Return the [X, Y] coordinate for the center point of the cell that contains the specified text.  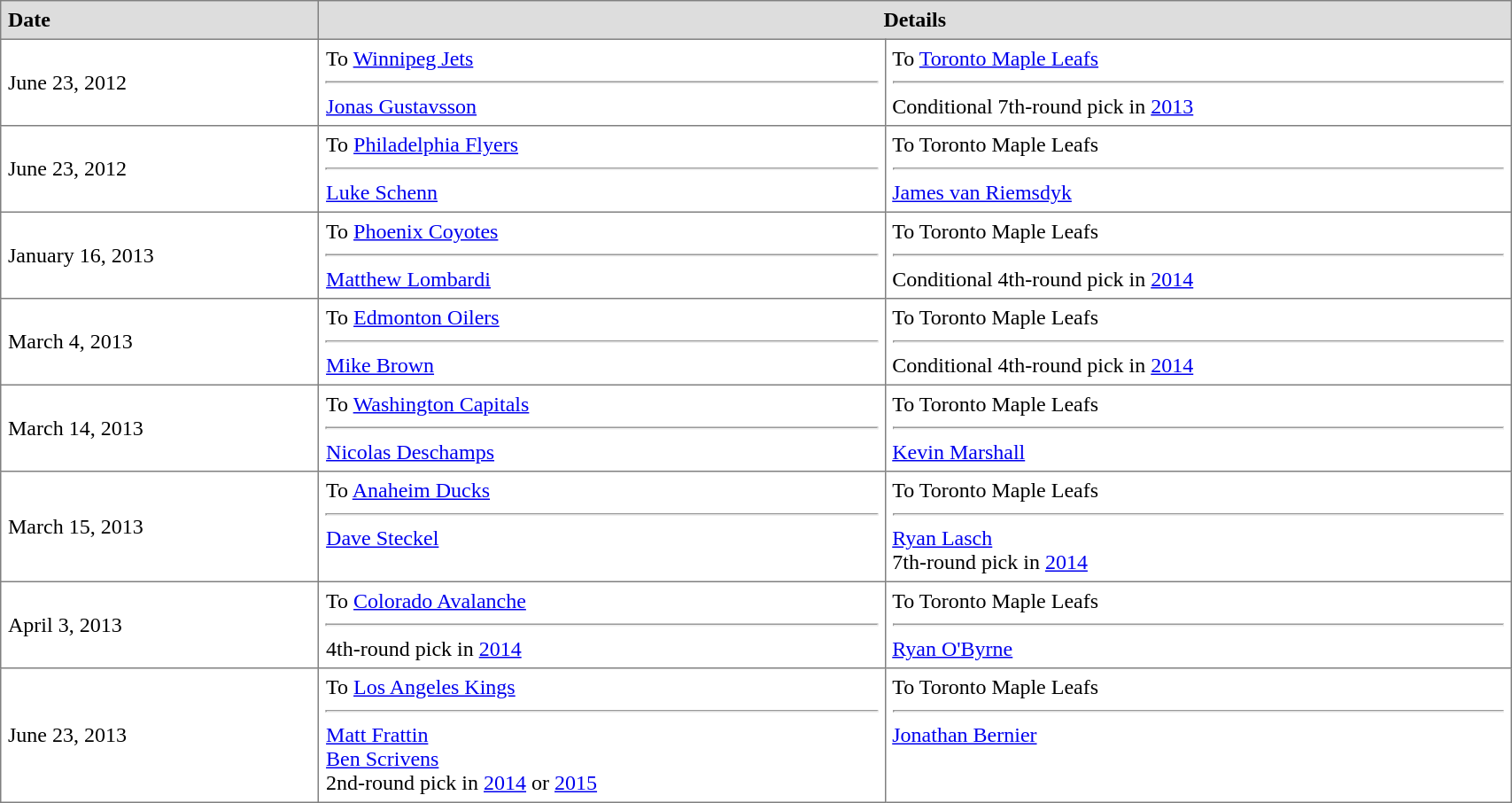
To Colorado Avalanche4th-round pick in 2014 [602, 625]
April 3, 2013 [159, 625]
January 16, 2013 [159, 255]
To Toronto Maple LeafsRyan Lasch7th-round pick in 2014 [1198, 526]
Details [915, 20]
To Anaheim DucksDave Steckel [602, 526]
Date [159, 20]
To Winnipeg JetsJonas Gustavsson [602, 82]
To Toronto Maple LeafsConditional 7th-round pick in 2013 [1198, 82]
To Phoenix CoyotesMatthew Lombardi [602, 255]
To Toronto Maple LeafsRyan O'Byrne [1198, 625]
March 4, 2013 [159, 342]
To Toronto Maple LeafsJonathan Bernier [1198, 736]
March 14, 2013 [159, 428]
To Edmonton OilersMike Brown [602, 342]
June 23, 2013 [159, 736]
To Toronto Maple LeafsKevin Marshall [1198, 428]
To Washington CapitalsNicolas Deschamps [602, 428]
To Toronto Maple LeafsJames van Riemsdyk [1198, 169]
March 15, 2013 [159, 526]
To Los Angeles KingsMatt FrattinBen Scrivens2nd-round pick in 2014 or 2015 [602, 736]
To Philadelphia FlyersLuke Schenn [602, 169]
